Detect which cell encompasses the target text, then output its [X, Y] center coordinate. 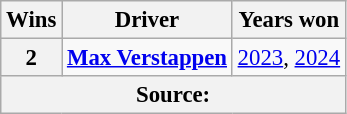
2023, 2024 [288, 58]
Max Verstappen [148, 58]
Wins [32, 20]
Driver [148, 20]
Source: [174, 95]
Years won [288, 20]
2 [32, 58]
